Return the [X, Y] coordinate for the center point of the cell that contains the specified text.  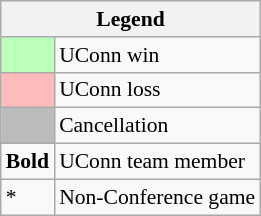
UConn win [157, 55]
* [28, 197]
Bold [28, 162]
UConn loss [157, 90]
Legend [130, 19]
Cancellation [157, 126]
UConn team member [157, 162]
Non-Conference game [157, 197]
